Output the (X, Y) coordinate of the center of the cell containing the given text.  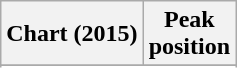
Chart (2015) (72, 34)
Peakposition (189, 34)
